From the cell containing the given text, extract its center point as (X, Y) coordinate. 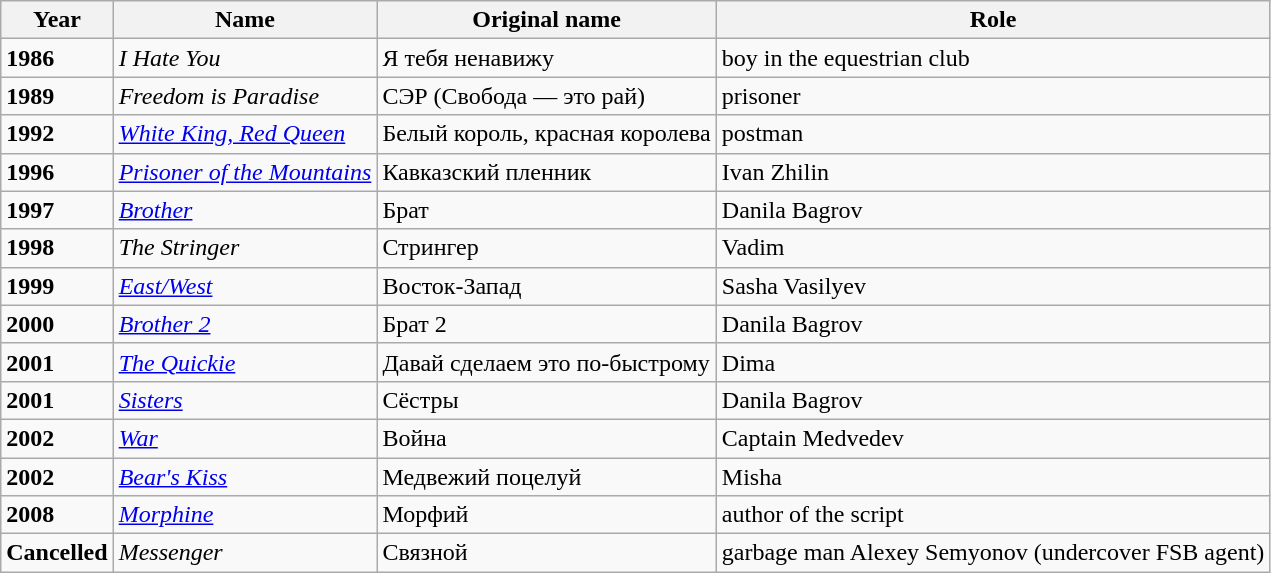
Ivan Zhilin (993, 172)
Морфий (546, 515)
I Hate You (245, 58)
Брат 2 (546, 324)
White King, Red Queen (245, 134)
Стрингер (546, 248)
Cancelled (57, 553)
1998 (57, 248)
Brother 2 (245, 324)
Сёстры (546, 400)
Year (57, 20)
Messenger (245, 553)
Брат (546, 210)
Original name (546, 20)
Восток-Запад (546, 286)
Sasha Vasilyev (993, 286)
Война (546, 438)
Давай сделаем это по-быстрому (546, 362)
East/West (245, 286)
Я тебя ненавижу (546, 58)
1997 (57, 210)
prisoner (993, 96)
2008 (57, 515)
1989 (57, 96)
Белый король, красная королева (546, 134)
Role (993, 20)
Медвежий поцелуй (546, 477)
СЭР (Свобода — это рай) (546, 96)
Captain Medvedev (993, 438)
Dima (993, 362)
1986 (57, 58)
1996 (57, 172)
Morphine (245, 515)
War (245, 438)
The Quickie (245, 362)
Freedom is Paradise (245, 96)
Sisters (245, 400)
Bear's Kiss (245, 477)
Brother (245, 210)
Name (245, 20)
Связной (546, 553)
boy in the equestrian club (993, 58)
Кавказский пленник (546, 172)
The Stringer (245, 248)
Prisoner of the Mountains (245, 172)
author of the script (993, 515)
Misha (993, 477)
postman (993, 134)
2000 (57, 324)
1992 (57, 134)
1999 (57, 286)
Vadim (993, 248)
garbage man Alexey Semyonov (undercover FSB agent) (993, 553)
